Find where the given text appears and provide that cell's center as [X, Y] coordinate. 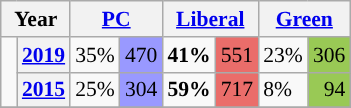
94 [330, 90]
Green [304, 19]
23% [283, 55]
2015 [44, 90]
35% [95, 55]
59% [188, 90]
304 [142, 90]
25% [95, 90]
717 [238, 90]
2019 [44, 55]
8% [283, 90]
Liberal [210, 19]
41% [188, 55]
306 [330, 55]
551 [238, 55]
Year [36, 19]
470 [142, 55]
PC [116, 19]
